Return the [X, Y] coordinate for the center point of the cell that contains the specified text.  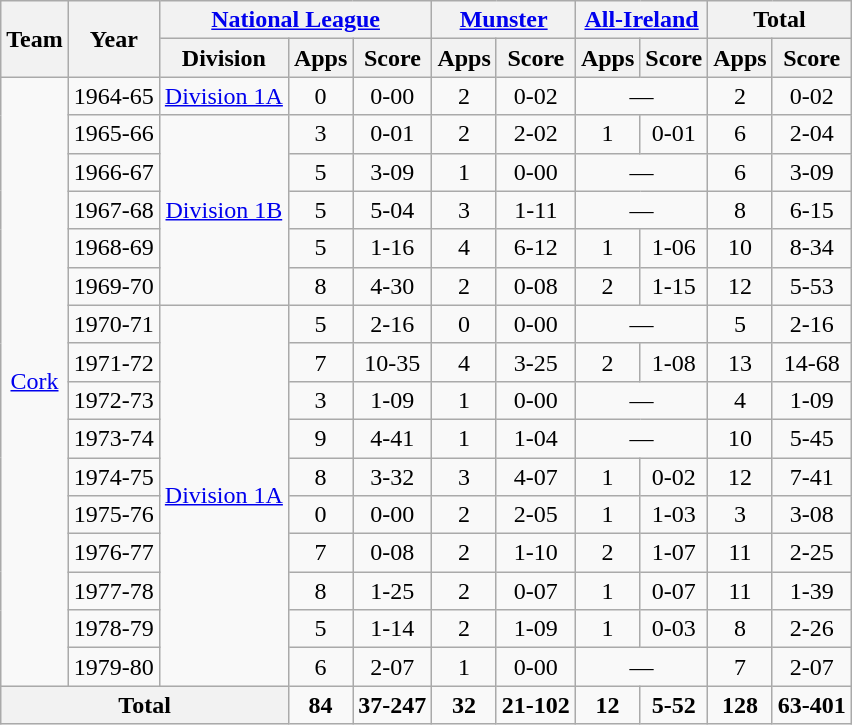
5-45 [812, 438]
8-34 [812, 248]
1964-65 [114, 96]
21-102 [536, 705]
13 [740, 362]
2-04 [812, 134]
3-08 [812, 515]
1-03 [674, 515]
1-06 [674, 248]
Munster [504, 20]
10-35 [392, 362]
5-53 [812, 286]
6-15 [812, 210]
1-25 [392, 591]
3-25 [536, 362]
4-30 [392, 286]
1978-79 [114, 629]
6-12 [536, 248]
All-Ireland [641, 20]
4-07 [536, 477]
63-401 [812, 705]
1975-76 [114, 515]
1-15 [674, 286]
14-68 [812, 362]
9 [320, 438]
1970-71 [114, 324]
2-25 [812, 553]
1-10 [536, 553]
1972-73 [114, 400]
1-08 [674, 362]
2-26 [812, 629]
1-07 [674, 553]
37-247 [392, 705]
1-16 [392, 248]
Year [114, 39]
1976-77 [114, 553]
Division 1B [224, 210]
1969-70 [114, 286]
Team [35, 39]
National League [296, 20]
2-05 [536, 515]
7-41 [812, 477]
1971-72 [114, 362]
Cork [35, 382]
1977-78 [114, 591]
1967-68 [114, 210]
1-04 [536, 438]
1979-80 [114, 667]
128 [740, 705]
1968-69 [114, 248]
1-39 [812, 591]
1974-75 [114, 477]
Division [224, 58]
5-04 [392, 210]
4-41 [392, 438]
1973-74 [114, 438]
84 [320, 705]
3-32 [392, 477]
2-02 [536, 134]
1966-67 [114, 172]
1965-66 [114, 134]
1-11 [536, 210]
1-14 [392, 629]
32 [464, 705]
0-03 [674, 629]
5-52 [674, 705]
